Find where the given text appears and provide that cell's center as [x, y] coordinate. 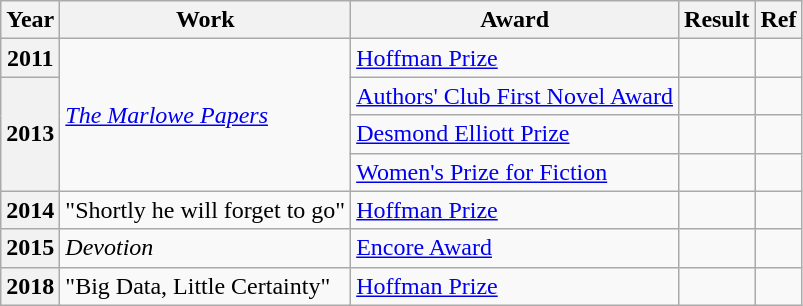
Ref [778, 20]
2014 [30, 210]
Encore Award [515, 248]
2015 [30, 248]
Devotion [206, 248]
Authors' Club First Novel Award [515, 96]
Work [206, 20]
Women's Prize for Fiction [515, 172]
"Shortly he will forget to go" [206, 210]
The Marlowe Papers [206, 115]
2018 [30, 286]
Result [717, 20]
Desmond Elliott Prize [515, 134]
Year [30, 20]
2011 [30, 58]
Award [515, 20]
"Big Data, Little Certainty" [206, 286]
2013 [30, 134]
